Scan for the cell matching the given text and deliver its (X, Y) coordinate at center. 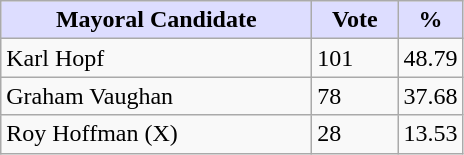
Roy Hoffman (X) (156, 134)
Graham Vaughan (156, 96)
28 (355, 134)
78 (355, 96)
Vote (355, 20)
Karl Hopf (156, 58)
Mayoral Candidate (156, 20)
37.68 (430, 96)
101 (355, 58)
13.53 (430, 134)
% (430, 20)
48.79 (430, 58)
